For the text-containing cell, return its midpoint in [x, y] coordinate format. 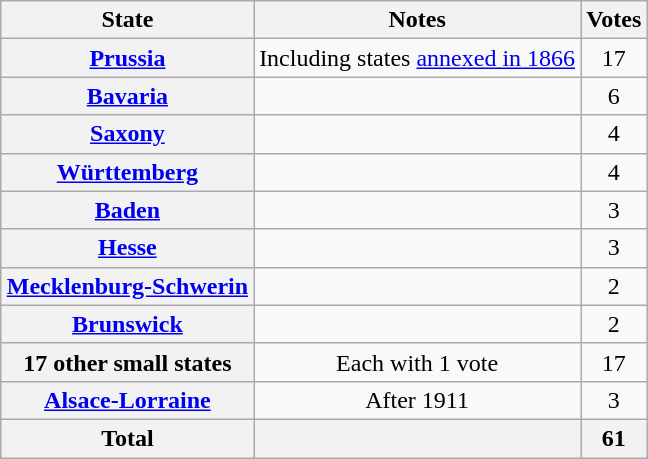
Votes [614, 20]
Mecklenburg-Schwerin [127, 286]
Prussia [127, 58]
State [127, 20]
Bavaria [127, 96]
Including states annexed in 1866 [418, 58]
6 [614, 96]
Baden [127, 210]
Hesse [127, 248]
17 other small states [127, 362]
Saxony [127, 134]
Notes [418, 20]
Alsace-Lorraine [127, 400]
Each with 1 vote [418, 362]
61 [614, 438]
After 1911 [418, 400]
Württemberg [127, 172]
Brunswick [127, 324]
Total [127, 438]
